Pinpoint the cell where the given text exists, returning its [X, Y] midpoint coordinate. 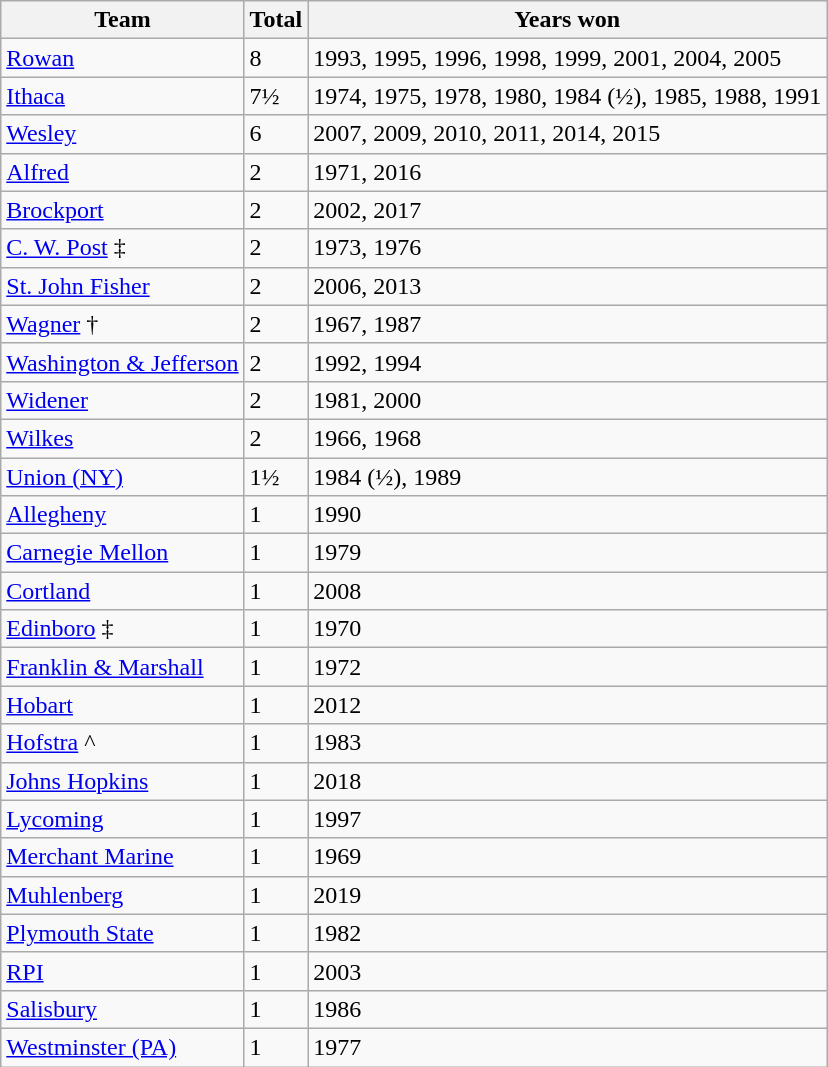
1981, 2000 [568, 400]
1992, 1994 [568, 362]
1982 [568, 933]
Plymouth State [122, 933]
Merchant Marine [122, 857]
8 [276, 58]
Brockport [122, 210]
RPI [122, 971]
1983 [568, 743]
Wagner † [122, 324]
2012 [568, 705]
1967, 1987 [568, 324]
Widener [122, 400]
Johns Hopkins [122, 781]
Lycoming [122, 819]
2006, 2013 [568, 286]
Edinboro ‡ [122, 629]
1979 [568, 553]
C. W. Post ‡ [122, 248]
Team [122, 20]
1973, 1976 [568, 248]
6 [276, 134]
Alfred [122, 172]
2003 [568, 971]
1966, 1968 [568, 438]
1977 [568, 1047]
Wesley [122, 134]
Ithaca [122, 96]
Franklin & Marshall [122, 667]
1974, 1975, 1978, 1980, 1984 (½), 1985, 1988, 1991 [568, 96]
2007, 2009, 2010, 2011, 2014, 2015 [568, 134]
Total [276, 20]
1986 [568, 1009]
Carnegie Mellon [122, 553]
2018 [568, 781]
Wilkes [122, 438]
7½ [276, 96]
Washington & Jefferson [122, 362]
1½ [276, 477]
Union (NY) [122, 477]
1970 [568, 629]
Years won [568, 20]
Allegheny [122, 515]
1972 [568, 667]
1993, 1995, 1996, 1998, 1999, 2001, 2004, 2005 [568, 58]
Salisbury [122, 1009]
St. John Fisher [122, 286]
1990 [568, 515]
2019 [568, 895]
Muhlenberg [122, 895]
1984 (½), 1989 [568, 477]
2002, 2017 [568, 210]
1997 [568, 819]
Westminster (PA) [122, 1047]
Hobart [122, 705]
1969 [568, 857]
2008 [568, 591]
Rowan [122, 58]
Hofstra ^ [122, 743]
Cortland [122, 591]
1971, 2016 [568, 172]
